From the cell containing the given text, extract its center point as [X, Y] coordinate. 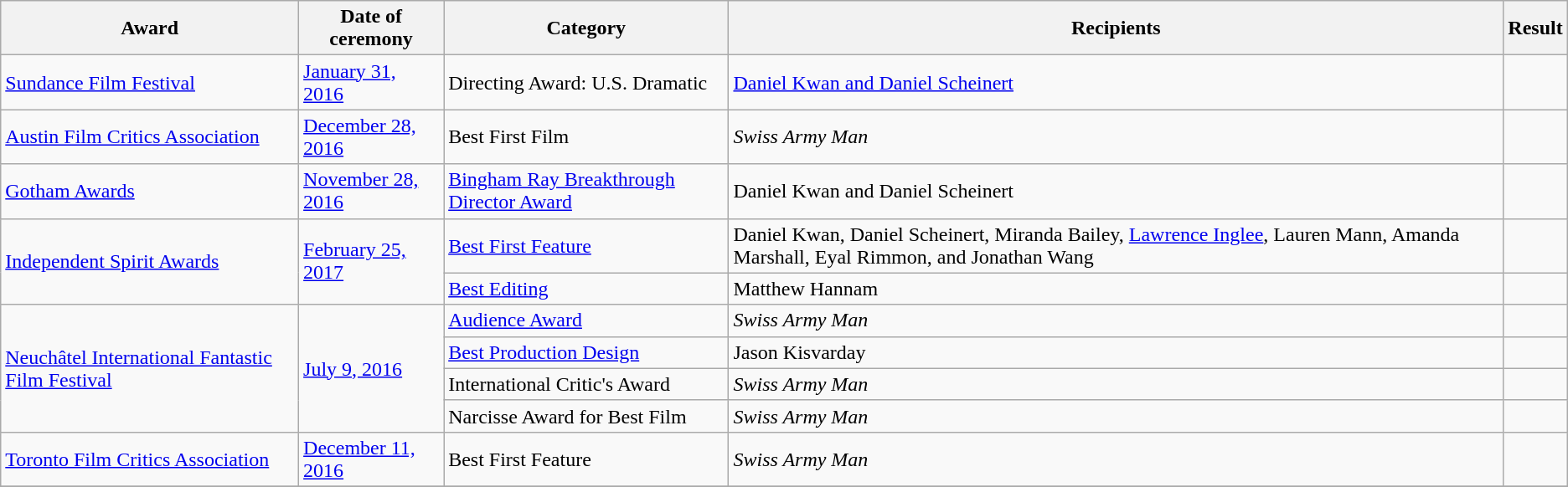
Bingham Ray Breakthrough Director Award [586, 191]
Independent Spirit Awards [150, 261]
Recipients [1116, 28]
Category [586, 28]
Award [150, 28]
Daniel Kwan, Daniel Scheinert, Miranda Bailey, Lawrence Inglee, Lauren Mann, Amanda Marshall, Eyal Rimmon, and Jonathan Wang [1116, 246]
December 11, 2016 [372, 459]
Directing Award: U.S. Dramatic [586, 82]
Sundance Film Festival [150, 82]
January 31, 2016 [372, 82]
Austin Film Critics Association [150, 137]
Date of ceremony [372, 28]
Neuchâtel International Fantastic Film Festival [150, 368]
Best Editing [586, 289]
Toronto Film Critics Association [150, 459]
Best Production Design [586, 352]
Jason Kisvarday [1116, 352]
Best First Film [586, 137]
Narcisse Award for Best Film [586, 416]
Result [1535, 28]
July 9, 2016 [372, 368]
February 25, 2017 [372, 261]
International Critic's Award [586, 384]
Matthew Hannam [1116, 289]
November 28, 2016 [372, 191]
December 28, 2016 [372, 137]
Audience Award [586, 320]
Gotham Awards [150, 191]
